Detect which cell encompasses the target text, then output its [x, y] center coordinate. 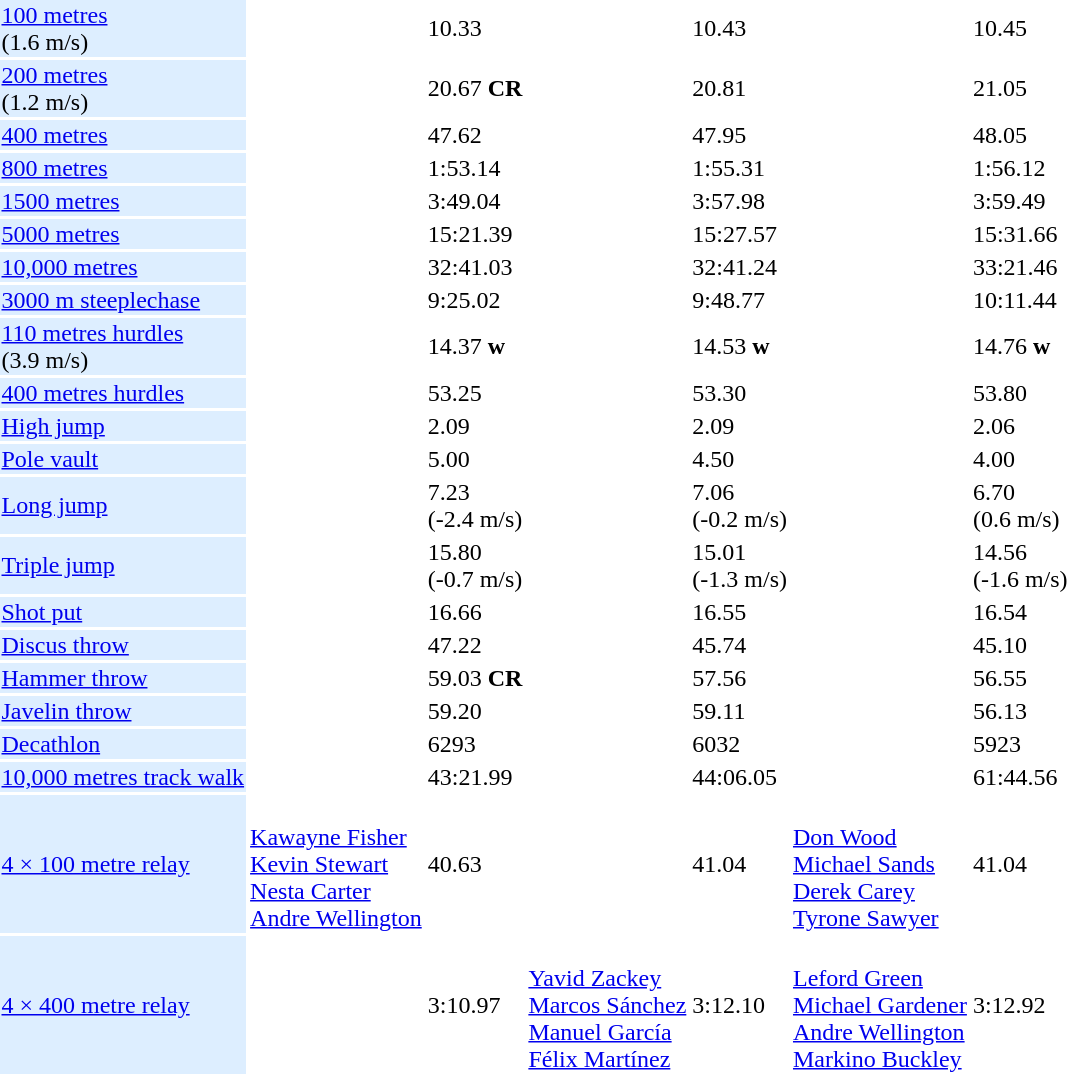
4.50 [740, 459]
44:06.05 [740, 777]
45.74 [740, 645]
10,000 metres track walk [123, 777]
Triple jump [123, 566]
400 metres hurdles [123, 393]
Yavid Zackey Marcos Sánchez Manuel García Félix Martínez [608, 1005]
43:21.99 [475, 777]
10,000 metres [123, 267]
High jump [123, 426]
20.81 [740, 88]
15:21.39 [475, 234]
40.63 [475, 864]
1:55.31 [740, 168]
6032 [740, 744]
800 metres [123, 168]
14.37 w [475, 346]
4 × 400 metre relay [123, 1005]
10.43 [740, 28]
Kawayne Fisher Kevin Stewart Nesta Carter Andre Wellington [336, 864]
47.62 [475, 135]
14.53 w [740, 346]
57.56 [740, 678]
20.67 CR [475, 88]
41.04 [740, 864]
15.01 (-1.3 m/s) [740, 566]
Shot put [123, 612]
3:49.04 [475, 201]
15.80 (-0.7 m/s) [475, 566]
32:41.03 [475, 267]
Leford Green Michael Gardener Andre Wellington Markino Buckley [880, 1005]
16.66 [475, 612]
1:53.14 [475, 168]
3000 m steeplechase [123, 300]
5.00 [475, 459]
5000 metres [123, 234]
Discus throw [123, 645]
47.22 [475, 645]
7.06 (-0.2 m/s) [740, 506]
Javelin throw [123, 711]
6293 [475, 744]
4 × 100 metre relay [123, 864]
10.33 [475, 28]
16.55 [740, 612]
1500 metres [123, 201]
47.95 [740, 135]
100 metres (1.6 m/s) [123, 28]
Decathlon [123, 744]
59.11 [740, 711]
3:12.10 [740, 1005]
15:27.57 [740, 234]
3:57.98 [740, 201]
Don Wood Michael Sands Derek Carey Tyrone Sawyer [880, 864]
53.25 [475, 393]
Long jump [123, 506]
9:25.02 [475, 300]
53.30 [740, 393]
59.20 [475, 711]
32:41.24 [740, 267]
Hammer throw [123, 678]
7.23 (-2.4 m/s) [475, 506]
110 metres hurdles (3.9 m/s) [123, 346]
9:48.77 [740, 300]
59.03 CR [475, 678]
Pole vault [123, 459]
400 metres [123, 135]
3:10.97 [475, 1005]
200 metres (1.2 m/s) [123, 88]
